Return the (x, y) coordinate for the center point of the cell that contains the specified text.  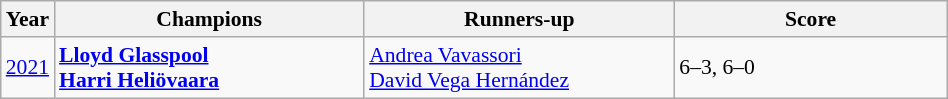
Score (810, 19)
2021 (28, 68)
Andrea Vavassori David Vega Hernández (519, 68)
Year (28, 19)
Runners-up (519, 19)
Lloyd Glasspool Harri Heliövaara (209, 68)
Champions (209, 19)
6–3, 6–0 (810, 68)
